Return [x, y] of the center of cell containing provided text 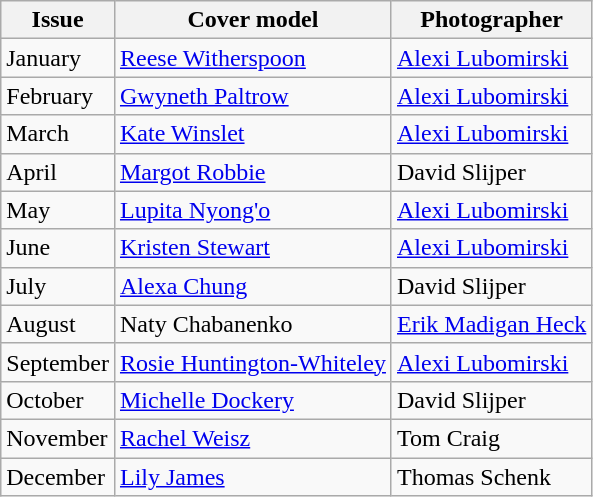
January [58, 58]
Rachel Weisz [252, 438]
Thomas Schenk [491, 477]
February [58, 96]
May [58, 210]
Cover model [252, 20]
Photographer [491, 20]
Naty Chabanenko [252, 324]
April [58, 172]
Issue [58, 20]
November [58, 438]
March [58, 134]
September [58, 362]
August [58, 324]
December [58, 477]
Reese Witherspoon [252, 58]
Gwyneth Paltrow [252, 96]
June [58, 248]
July [58, 286]
Margot Robbie [252, 172]
Lily James [252, 477]
October [58, 400]
Tom Craig [491, 438]
Kristen Stewart [252, 248]
Alexa Chung [252, 286]
Rosie Huntington-Whiteley [252, 362]
Kate Winslet [252, 134]
Michelle Dockery [252, 400]
Lupita Nyong'o [252, 210]
Erik Madigan Heck [491, 324]
